Return the (X, Y) coordinate for the center point of the cell that contains the specified text.  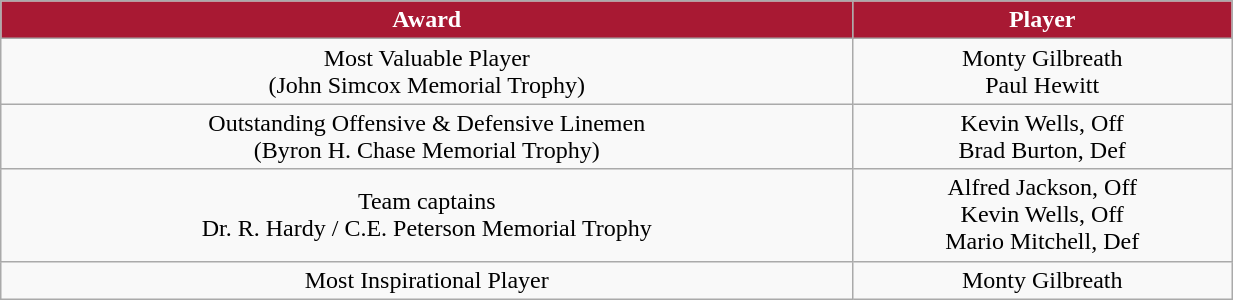
Monty Gilbreath (1042, 280)
Outstanding Offensive & Defensive Linemen(Byron H. Chase Memorial Trophy) (427, 136)
Team captainsDr. R. Hardy / C.E. Peterson Memorial Trophy (427, 215)
Monty GilbreathPaul Hewitt (1042, 72)
Player (1042, 20)
Award (427, 20)
Alfred Jackson, OffKevin Wells, OffMario Mitchell, Def (1042, 215)
Most Valuable Player(John Simcox Memorial Trophy) (427, 72)
Most Inspirational Player (427, 280)
Kevin Wells, OffBrad Burton, Def (1042, 136)
